Search for the cell housing the specified text and yield its (X, Y) center coordinate. 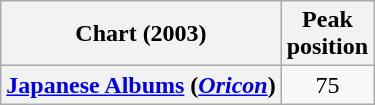
Japanese Albums (Oricon) (141, 85)
Peakposition (327, 34)
Chart (2003) (141, 34)
75 (327, 85)
